Output the [X, Y] coordinate of the center of the cell containing the given text.  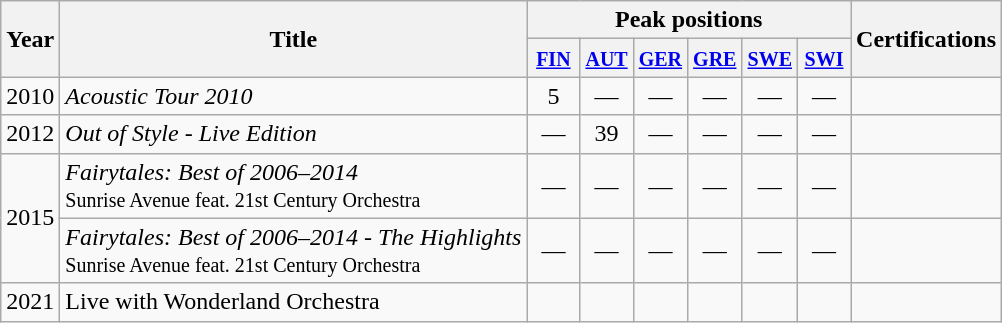
SWI [824, 58]
Peak positions [689, 20]
39 [606, 134]
GER [660, 58]
FIN [554, 58]
Title [294, 39]
Fairytales: Best of 2006–2014Sunrise Avenue feat. 21st Century Orchestra [294, 186]
2021 [30, 302]
2010 [30, 96]
Live with Wonderland Orchestra [294, 302]
2012 [30, 134]
Out of Style - Live Edition [294, 134]
Year [30, 39]
AUT [606, 58]
5 [554, 96]
Fairytales: Best of 2006–2014 - The HighlightsSunrise Avenue feat. 21st Century Orchestra [294, 250]
GRE [715, 58]
SWE [770, 58]
Acoustic Tour 2010 [294, 96]
Certifications [926, 39]
2015 [30, 218]
